Pinpoint the cell where the given text exists, returning its [x, y] midpoint coordinate. 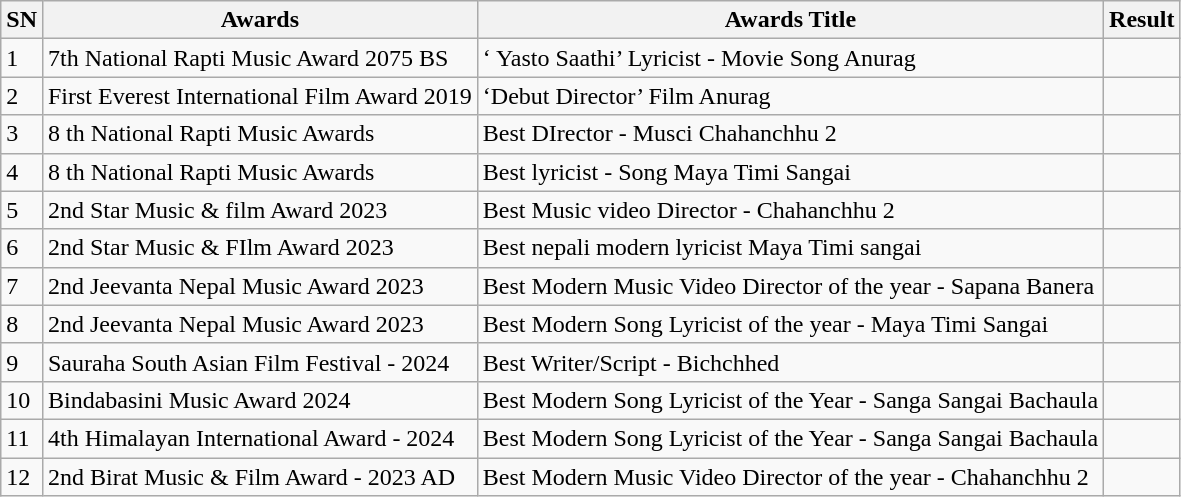
2 [22, 96]
9 [22, 362]
Best Music video Director - Chahanchhu 2 [790, 210]
‘Debut Director’ Film Anurag [790, 96]
Best Modern Music Video Director of the year - Sapana Banera [790, 286]
2nd Star Music & FIlm Award 2023 [260, 248]
Best Writer/Script - Bichchhed [790, 362]
Bindabasini Music Award 2024 [260, 400]
4th Himalayan International Award - 2024 [260, 438]
1 [22, 58]
Awards [260, 20]
‘ Yasto Saathi’ Lyricist - Movie Song Anurag [790, 58]
12 [22, 477]
2nd Star Music & film Award 2023 [260, 210]
Result [1142, 20]
6 [22, 248]
Best lyricist - Song Maya Timi Sangai [790, 172]
Sauraha South Asian Film Festival - 2024 [260, 362]
SN [22, 20]
7 [22, 286]
Best Modern Music Video Director of the year - Chahanchhu 2 [790, 477]
7th National Rapti Music Award 2075 BS [260, 58]
Awards Title [790, 20]
11 [22, 438]
Best DIrector - Musci Chahanchhu 2 [790, 134]
Best Modern Song Lyricist of the year - Maya Timi Sangai [790, 324]
2nd Birat Music & Film Award - 2023 AD [260, 477]
8 [22, 324]
Best nepali modern lyricist Maya Timi sangai [790, 248]
First Everest International Film Award 2019 [260, 96]
3 [22, 134]
10 [22, 400]
5 [22, 210]
4 [22, 172]
